For the text-containing cell, return its midpoint in [X, Y] coordinate format. 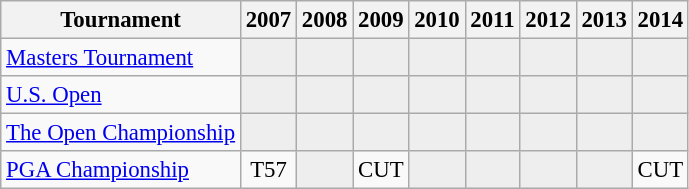
2012 [548, 20]
PGA Championship [121, 170]
T57 [268, 170]
The Open Championship [121, 133]
U.S. Open [121, 95]
2008 [325, 20]
2007 [268, 20]
2013 [604, 20]
Tournament [121, 20]
2010 [437, 20]
Masters Tournament [121, 58]
2011 [492, 20]
2014 [660, 20]
2009 [381, 20]
